Extract the [x, y] coordinate from the center of the cell holding the provided text.  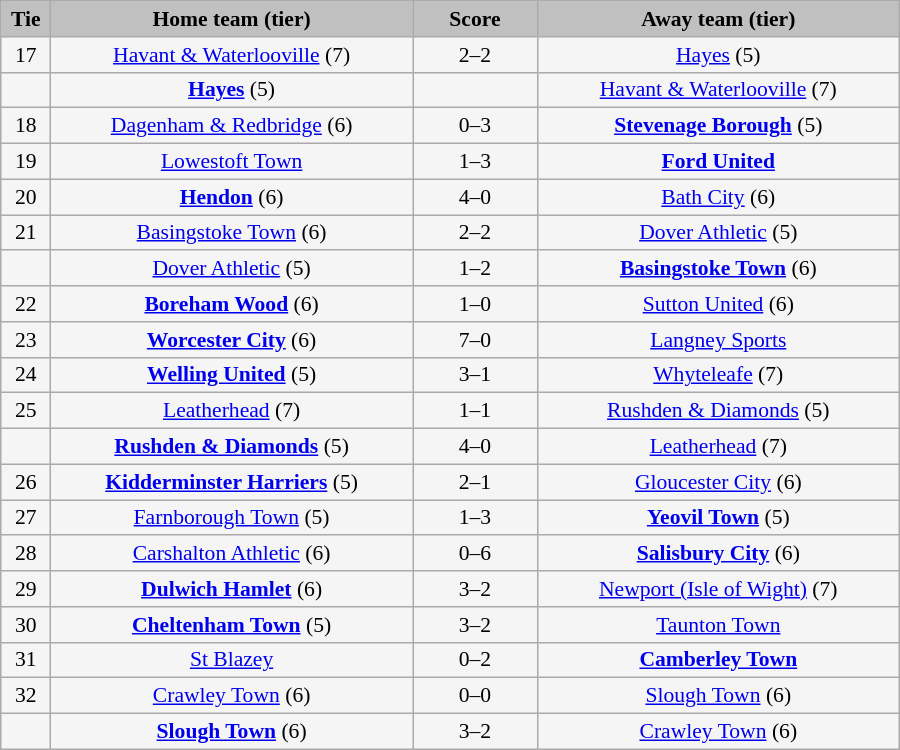
20 [26, 197]
22 [26, 304]
Worcester City (6) [232, 340]
18 [26, 126]
32 [26, 696]
Ford United [718, 162]
Dulwich Hamlet (6) [232, 589]
2–1 [476, 482]
25 [26, 411]
0–6 [476, 554]
26 [26, 482]
1–1 [476, 411]
23 [26, 340]
19 [26, 162]
Whyteleafe (7) [718, 375]
Carshalton Athletic (6) [232, 554]
29 [26, 589]
Salisbury City (6) [718, 554]
1–2 [476, 269]
31 [26, 660]
Away team (tier) [718, 19]
Camberley Town [718, 660]
Dagenham & Redbridge (6) [232, 126]
27 [26, 518]
Cheltenham Town (5) [232, 625]
Welling United (5) [232, 375]
1–0 [476, 304]
28 [26, 554]
Tie [26, 19]
Farnborough Town (5) [232, 518]
21 [26, 233]
Hendon (6) [232, 197]
24 [26, 375]
Kidderminster Harriers (5) [232, 482]
St Blazey [232, 660]
Langney Sports [718, 340]
30 [26, 625]
0–0 [476, 696]
Boreham Wood (6) [232, 304]
Newport (Isle of Wight) (7) [718, 589]
17 [26, 55]
Bath City (6) [718, 197]
Stevenage Borough (5) [718, 126]
Sutton United (6) [718, 304]
Gloucester City (6) [718, 482]
Score [476, 19]
7–0 [476, 340]
0–2 [476, 660]
0–3 [476, 126]
Home team (tier) [232, 19]
Lowestoft Town [232, 162]
Taunton Town [718, 625]
3–1 [476, 375]
Yeovil Town (5) [718, 518]
